Find where the given text appears and provide that cell's center as [x, y] coordinate. 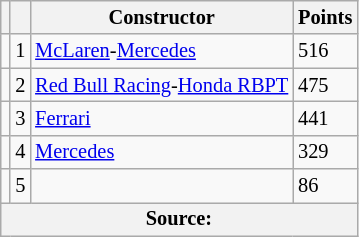
441 [325, 118]
Ferrari [162, 118]
516 [325, 51]
Source: [179, 219]
5 [20, 186]
McLaren-Mercedes [162, 51]
475 [325, 85]
Mercedes [162, 152]
4 [20, 152]
86 [325, 186]
2 [20, 85]
329 [325, 152]
Points [325, 17]
Red Bull Racing-Honda RBPT [162, 85]
3 [20, 118]
Constructor [162, 17]
1 [20, 51]
